From the cell containing the given text, extract its center point as (X, Y) coordinate. 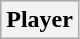
Player (40, 20)
